Determine the (X, Y) coordinate at the center of the cell enclosing the given text.  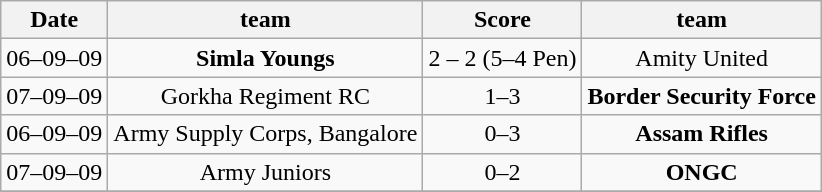
Amity United (702, 58)
Score (502, 20)
2 – 2 (5–4 Pen) (502, 58)
Assam Rifles (702, 134)
Date (54, 20)
Simla Youngs (266, 58)
Border Security Force (702, 96)
Army Supply Corps, Bangalore (266, 134)
1–3 (502, 96)
0–2 (502, 172)
Army Juniors (266, 172)
ONGC (702, 172)
0–3 (502, 134)
Gorkha Regiment RC (266, 96)
